Identify which cell holds the provided text, then report its [x, y] central coordinate. 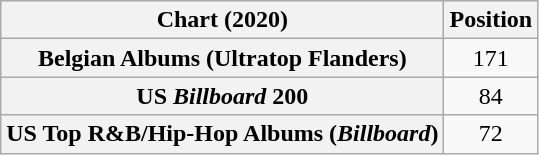
US Top R&B/Hip-Hop Albums (Billboard) [222, 134]
Chart (2020) [222, 20]
Position [491, 20]
US Billboard 200 [222, 96]
Belgian Albums (Ultratop Flanders) [222, 58]
171 [491, 58]
84 [491, 96]
72 [491, 134]
